Search for the cell housing the specified text and yield its (X, Y) center coordinate. 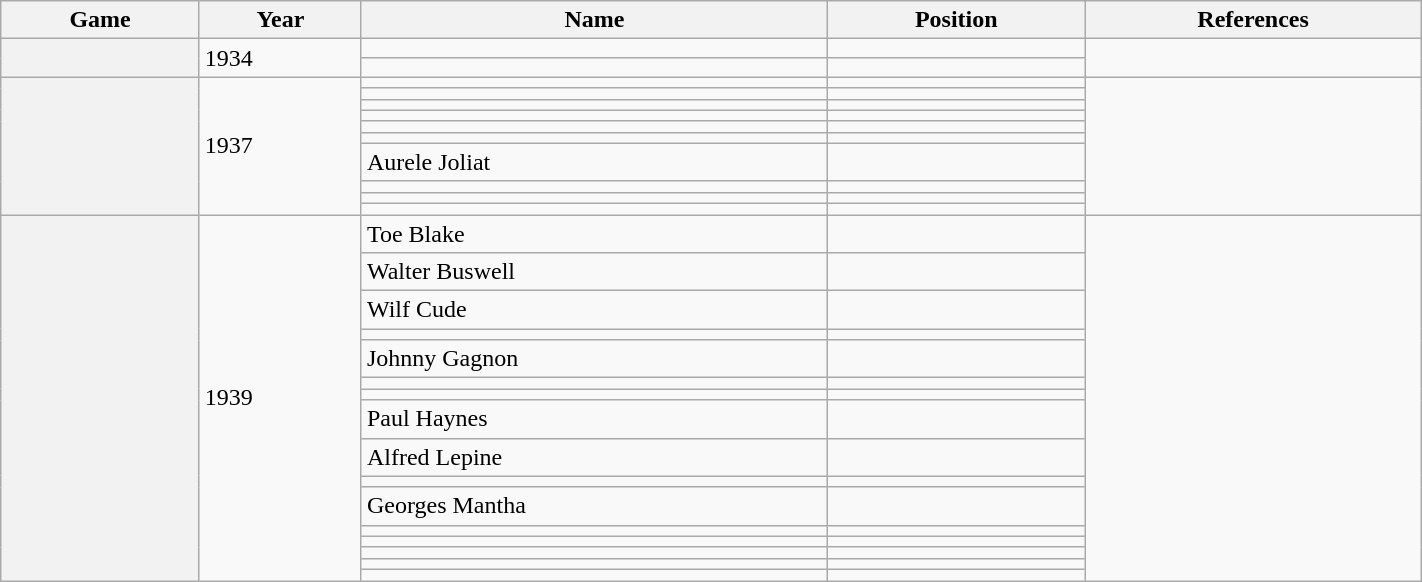
1934 (280, 58)
Walter Buswell (594, 272)
1939 (280, 397)
Aurele Joliat (594, 162)
Toe Blake (594, 233)
1937 (280, 146)
References (1253, 20)
Alfred Lepine (594, 457)
Paul Haynes (594, 419)
Georges Mantha (594, 506)
Wilf Cude (594, 310)
Name (594, 20)
Year (280, 20)
Game (100, 20)
Johnny Gagnon (594, 359)
Position (956, 20)
